Return [X, Y] of the center of cell containing provided text 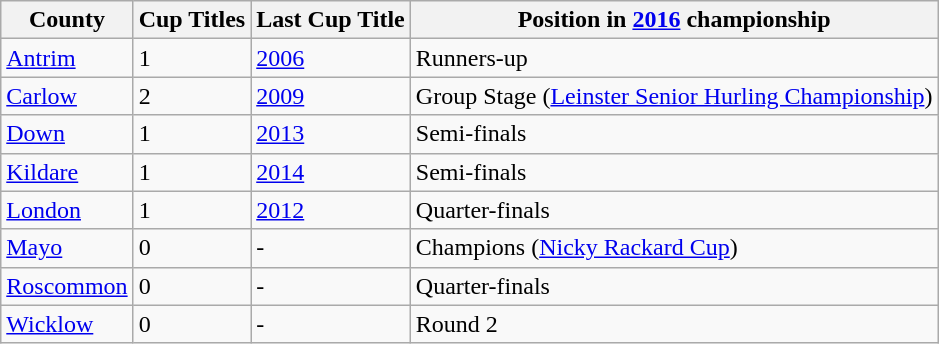
Mayo [67, 248]
Down [67, 134]
Antrim [67, 58]
Cup Titles [192, 20]
2014 [331, 172]
Last Cup Title [331, 20]
2009 [331, 96]
Kildare [67, 172]
Group Stage (Leinster Senior Hurling Championship) [674, 96]
2 [192, 96]
Round 2 [674, 324]
2012 [331, 210]
Champions (Nicky Rackard Cup) [674, 248]
2006 [331, 58]
Runners-up [674, 58]
Position in 2016 championship [674, 20]
Roscommon [67, 286]
Carlow [67, 96]
Wicklow [67, 324]
County [67, 20]
2013 [331, 134]
London [67, 210]
